For the text-containing cell, return its midpoint in (X, Y) coordinate format. 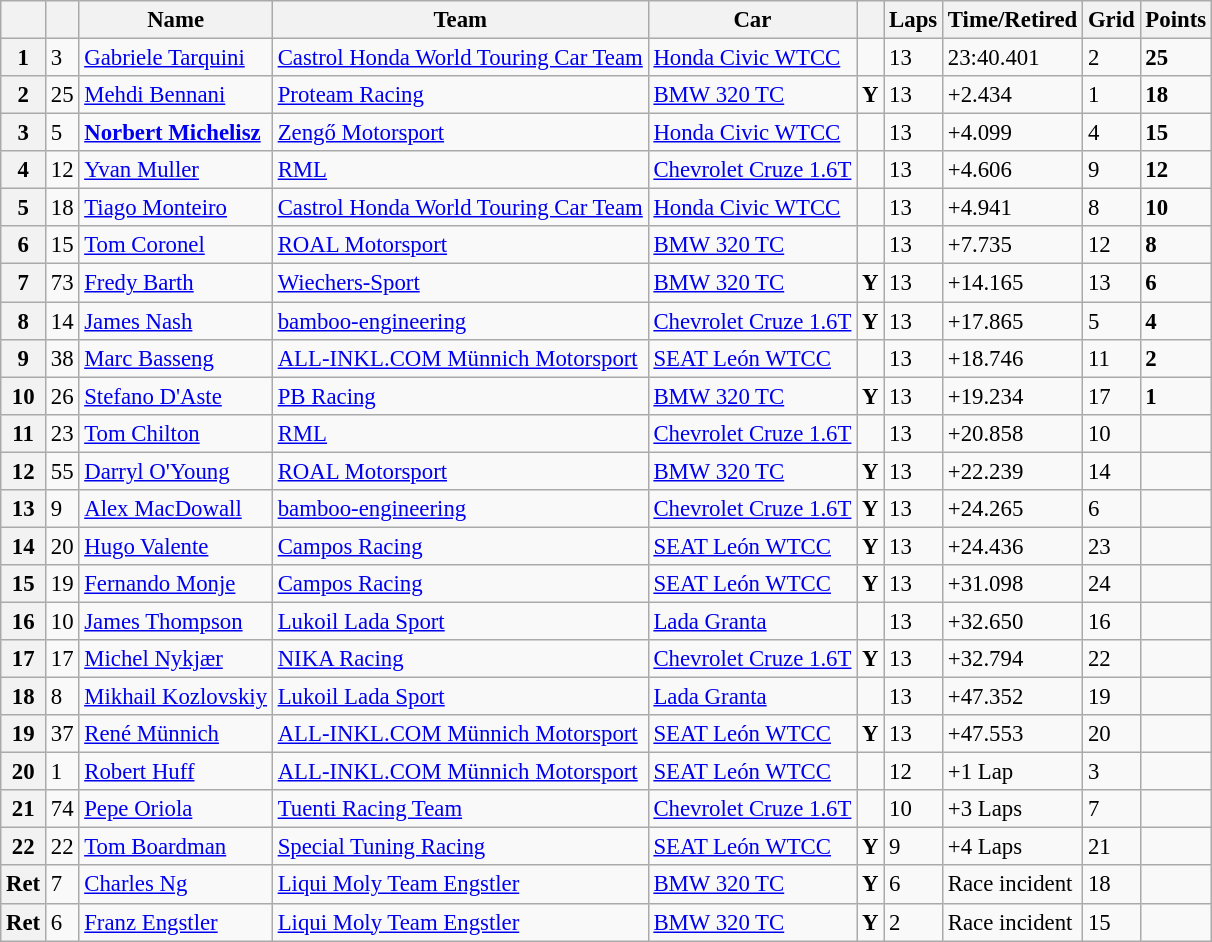
+32.794 (1012, 659)
Mikhail Kozlovskiy (176, 697)
Gabriele Tarquini (176, 58)
Stefano D'Aste (176, 396)
Tiago Monteiro (176, 208)
38 (62, 358)
Fernando Monje (176, 584)
Proteam Racing (460, 95)
+4.606 (1012, 170)
Pepe Oriola (176, 809)
Mehdi Bennani (176, 95)
Darryl O'Young (176, 471)
Tom Chilton (176, 433)
Hugo Valente (176, 546)
+2.434 (1012, 95)
+14.165 (1012, 283)
+1 Lap (1012, 772)
Yvan Muller (176, 170)
Fredy Barth (176, 283)
PB Racing (460, 396)
Grid (1112, 20)
NIKA Racing (460, 659)
+19.234 (1012, 396)
Tuenti Racing Team (460, 809)
Laps (914, 20)
Points (1176, 20)
Team (460, 20)
Tom Coronel (176, 245)
+32.650 (1012, 621)
Franz Engstler (176, 922)
Special Tuning Racing (460, 847)
+18.746 (1012, 358)
26 (62, 396)
+24.436 (1012, 546)
+47.352 (1012, 697)
Car (752, 20)
73 (62, 283)
37 (62, 734)
+17.865 (1012, 321)
Michel Nykjær (176, 659)
+4.099 (1012, 133)
René Münnich (176, 734)
Charles Ng (176, 885)
+31.098 (1012, 584)
Name (176, 20)
24 (1112, 584)
Tom Boardman (176, 847)
+7.735 (1012, 245)
+20.858 (1012, 433)
+22.239 (1012, 471)
55 (62, 471)
23:40.401 (1012, 58)
James Thompson (176, 621)
+47.553 (1012, 734)
Marc Basseng (176, 358)
Zengő Motorsport (460, 133)
Time/Retired (1012, 20)
Wiechers-Sport (460, 283)
Alex MacDowall (176, 509)
James Nash (176, 321)
+4 Laps (1012, 847)
Robert Huff (176, 772)
+3 Laps (1012, 809)
Norbert Michelisz (176, 133)
+4.941 (1012, 208)
74 (62, 809)
+24.265 (1012, 509)
